Detect which cell encompasses the target text, then output its [x, y] center coordinate. 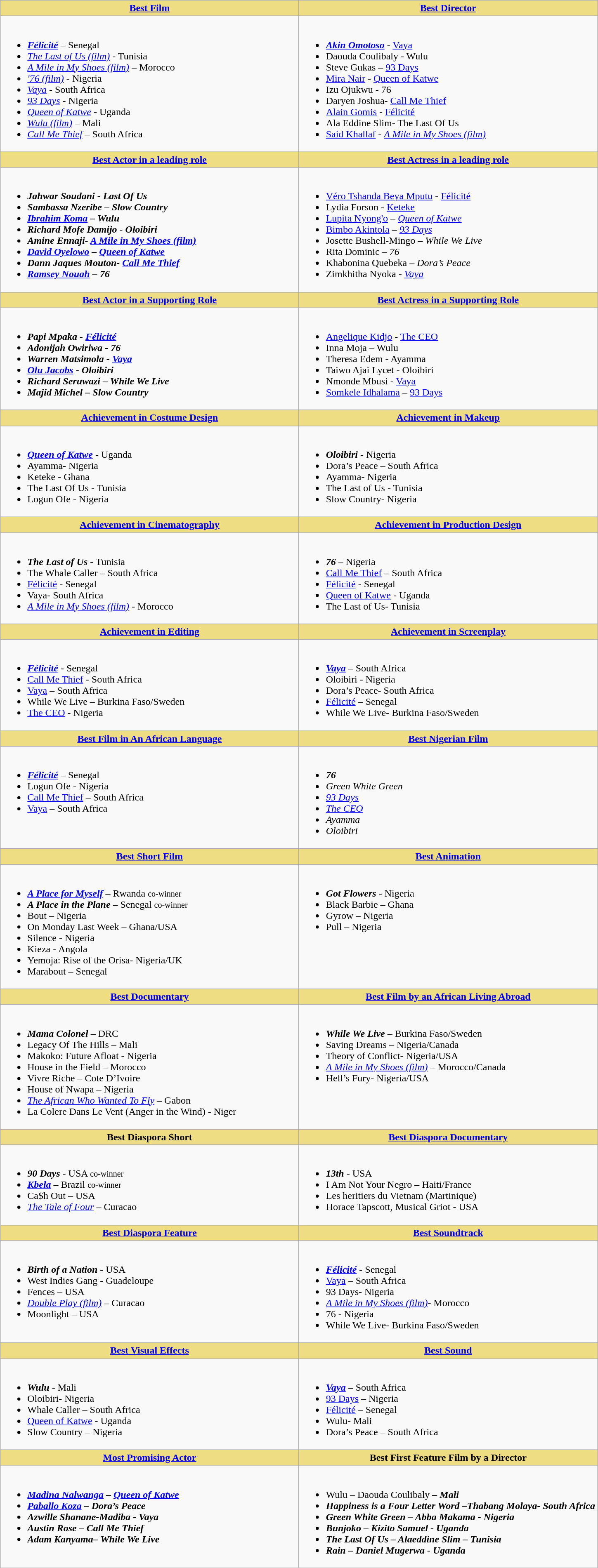
Best Documentary [149, 997]
Best First Feature Film by a Director [448, 1457]
Achievement in Cinematography [149, 525]
76Green White Green93 DaysThe CEOAyammaOloibiri [448, 798]
90 Days - USA co-winnerKbela – Brazil co-winnerCa$h Out – USAThe Tale of Four – Curacao [149, 1185]
13th - USAI Am Not Your Negro – Haiti/FranceLes heritiers du Vietnam (Martinique)Horace Tapscott, Musical Griot - USA [448, 1185]
Wulu - MaliOloibiri- NigeriaWhale Caller – South AfricaQueen of Katwe - UgandaSlow Country – Nigeria [149, 1404]
Most Promising Actor [149, 1457]
Félicité – SenegalLogun Ofe - NigeriaCall Me Thief – South AfricaVaya – South Africa [149, 798]
Madina Nalwanga – Queen of KatwePaballo Koza – Dora’s PeaceAzwille Shanane-Madiba - VayaAustin Rose – Call Me ThiefAdam Kanyama– While We Live [149, 1516]
Achievement in Editing [149, 631]
Angelique Kidjo - The CEOInna Moja – WuluTheresa Edem - AyammaTaiwo Ajai Lycet - OloibiriNmonde Mbusi - VayaSomkele Idhalama – 93 Days [448, 359]
Achievement in Screenplay [448, 631]
Vaya – South Africa93 Days – NigeriaFélicité – SenegalWulu- MaliDora’s Peace – South Africa [448, 1404]
Best Sound [448, 1351]
Oloibiri - NigeriaDora’s Peace – South AfricaAyamma- NigeriaThe Last of Us - TunisiaSlow Country- Nigeria [448, 471]
Best Animation [448, 857]
Best Director [448, 8]
Best Short Film [149, 857]
Best Film in An African Language [149, 739]
Best Film [149, 8]
Best Film by an African Living Abroad [448, 997]
Best Diaspora Short [149, 1137]
Best Soundtrack [448, 1233]
Birth of a Nation - USAWest Indies Gang - GuadeloupeFences – USADouble Play (film) – CuracaoMoonlight – USA [149, 1292]
Achievement in Costume Design [149, 418]
Queen of Katwe - UgandaAyamma- NigeriaKeteke - GhanaThe Last Of Us - TunisiaLogun Ofe - Nigeria [149, 471]
76 – NigeriaCall Me Thief – South AfricaFélicité - SenegalQueen of Katwe - UgandaThe Last of Us- Tunisia [448, 578]
Best Actor in a Supporting Role [149, 300]
Best Actor in a leading role [149, 160]
Achievement in Production Design [448, 525]
Best Visual Effects [149, 1351]
The Last of Us - TunisiaThe Whale Caller – South AfricaFélicité - SenegalVaya- South AfricaA Mile in My Shoes (film) - Morocco [149, 578]
Best Diaspora Feature [149, 1233]
Best Actress in a leading role [448, 160]
Papi Mpaka - FélicitéAdonijah Owiriwa - 76Warren Matsimola - VayaOlu Jacobs - OloibiriRichard Seruwazi – While We LiveMajid Michel – Slow Country [149, 359]
Got Flowers - NigeriaBlack Barbie – GhanaGyrow – NigeriaPull – Nigeria [448, 927]
Best Nigerian Film [448, 739]
Best Diaspora Documentary [448, 1137]
Félicité - SenegalCall Me Thief - South AfricaVaya – South AfricaWhile We Live – Burkina Faso/SwedenThe CEO - Nigeria [149, 685]
Best Actress in a Supporting Role [448, 300]
Achievement in Makeup [448, 418]
Vaya – South AfricaOloibiri - NigeriaDora’s Peace- South AfricaFélicité – SenegalWhile We Live- Burkina Faso/Sweden [448, 685]
Félicité - SenegalVaya – South Africa93 Days- NigeriaA Mile in My Shoes (film)- Morocco76 - NigeriaWhile We Live- Burkina Faso/Sweden [448, 1292]
